Determine the (x, y) coordinate at the center of the cell enclosing the given text.  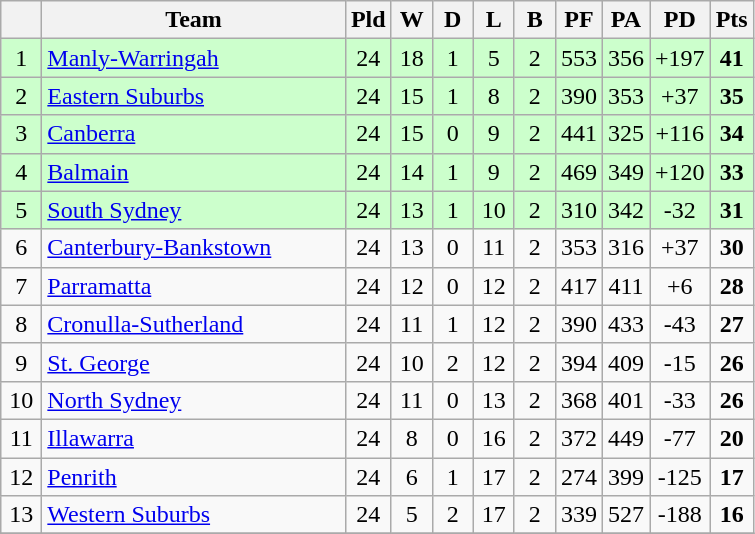
Illawarra (194, 438)
4 (22, 172)
372 (578, 438)
7 (22, 286)
Penrith (194, 477)
449 (626, 438)
Pld (368, 20)
316 (626, 248)
B (534, 20)
-188 (680, 515)
339 (578, 515)
27 (732, 324)
35 (732, 96)
-33 (680, 400)
Parramatta (194, 286)
18 (412, 58)
-15 (680, 362)
349 (626, 172)
441 (578, 134)
33 (732, 172)
South Sydney (194, 210)
411 (626, 286)
30 (732, 248)
433 (626, 324)
W (412, 20)
28 (732, 286)
356 (626, 58)
310 (578, 210)
368 (578, 400)
14 (412, 172)
325 (626, 134)
41 (732, 58)
399 (626, 477)
-32 (680, 210)
Eastern Suburbs (194, 96)
-77 (680, 438)
394 (578, 362)
Balmain (194, 172)
31 (732, 210)
North Sydney (194, 400)
469 (578, 172)
527 (626, 515)
Pts (732, 20)
Canberra (194, 134)
Western Suburbs (194, 515)
+120 (680, 172)
342 (626, 210)
PD (680, 20)
20 (732, 438)
D (452, 20)
+197 (680, 58)
553 (578, 58)
409 (626, 362)
-43 (680, 324)
Cronulla-Sutherland (194, 324)
+6 (680, 286)
PA (626, 20)
Canterbury-Bankstown (194, 248)
274 (578, 477)
PF (578, 20)
401 (626, 400)
Manly-Warringah (194, 58)
L (494, 20)
St. George (194, 362)
34 (732, 134)
+116 (680, 134)
Team (194, 20)
417 (578, 286)
-125 (680, 477)
3 (22, 134)
